Provide the [x, y] coordinate of the cell's center where the given text is located.  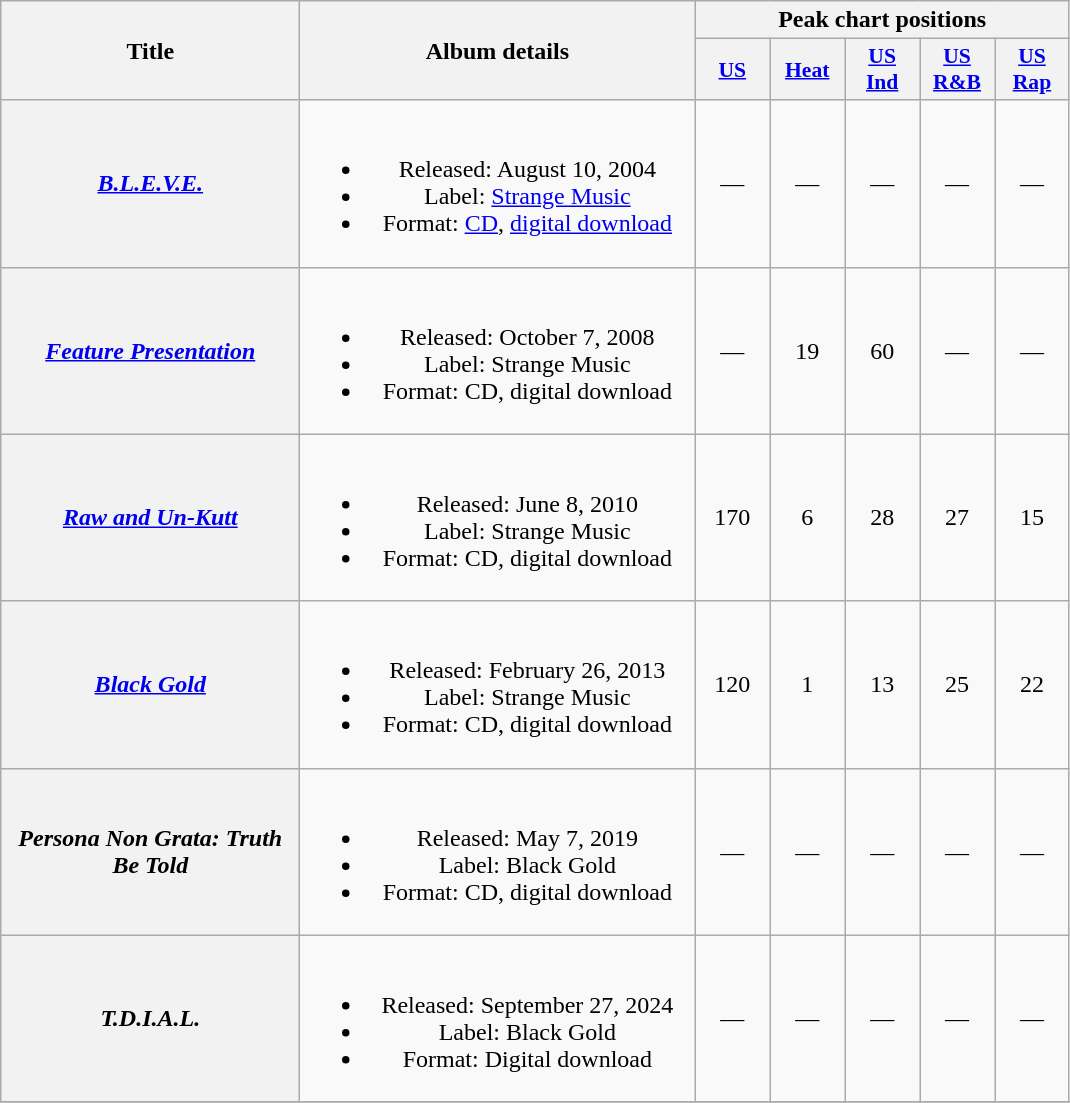
Raw and Un-Kutt [150, 518]
Released: August 10, 2004Label: Strange MusicFormat: CD, digital download [498, 184]
Released: February 26, 2013Label: Strange MusicFormat: CD, digital download [498, 684]
120 [732, 684]
6 [808, 518]
Peak chart positions [882, 20]
170 [732, 518]
B.L.E.V.E. [150, 184]
27 [958, 518]
US [732, 70]
Released: May 7, 2019Label: Black GoldFormat: CD, digital download [498, 852]
Persona Non Grata: Truth Be Told [150, 852]
Heat [808, 70]
15 [1032, 518]
Released: September 27, 2024Label: Black GoldFormat: Digital download [498, 1018]
22 [1032, 684]
Album details [498, 50]
Title [150, 50]
Black Gold [150, 684]
60 [882, 350]
1 [808, 684]
Feature Presentation [150, 350]
USInd [882, 70]
Released: June 8, 2010Label: Strange MusicFormat: CD, digital download [498, 518]
T.D.I.A.L. [150, 1018]
US R&B [958, 70]
25 [958, 684]
USRap [1032, 70]
19 [808, 350]
28 [882, 518]
13 [882, 684]
Released: October 7, 2008Label: Strange MusicFormat: CD, digital download [498, 350]
